Identify which cell holds the provided text, then report its [X, Y] central coordinate. 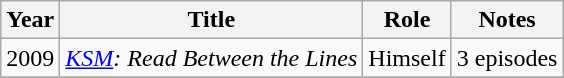
2009 [30, 58]
Year [30, 20]
KSM: Read Between the Lines [212, 58]
Notes [507, 20]
3 episodes [507, 58]
Role [407, 20]
Himself [407, 58]
Title [212, 20]
